Output the [x, y] coordinate of the center of the cell containing the given text.  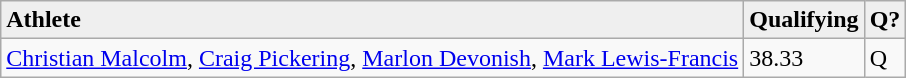
Qualifying [804, 20]
Christian Malcolm, Craig Pickering, Marlon Devonish, Mark Lewis-Francis [372, 58]
Q [885, 58]
Athlete [372, 20]
Q? [885, 20]
38.33 [804, 58]
